Return the (X, Y) coordinate for the center point of the cell that contains the specified text.  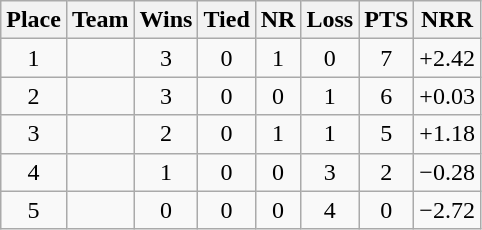
+1.18 (448, 134)
−0.28 (448, 172)
Loss (330, 20)
Wins (166, 20)
NR (278, 20)
Place (34, 20)
PTS (386, 20)
NRR (448, 20)
6 (386, 96)
7 (386, 58)
Tied (226, 20)
+2.42 (448, 58)
Team (100, 20)
−2.72 (448, 210)
+0.03 (448, 96)
